Capture the cell that displays the provided text and extract its [X, Y] central coordinate. 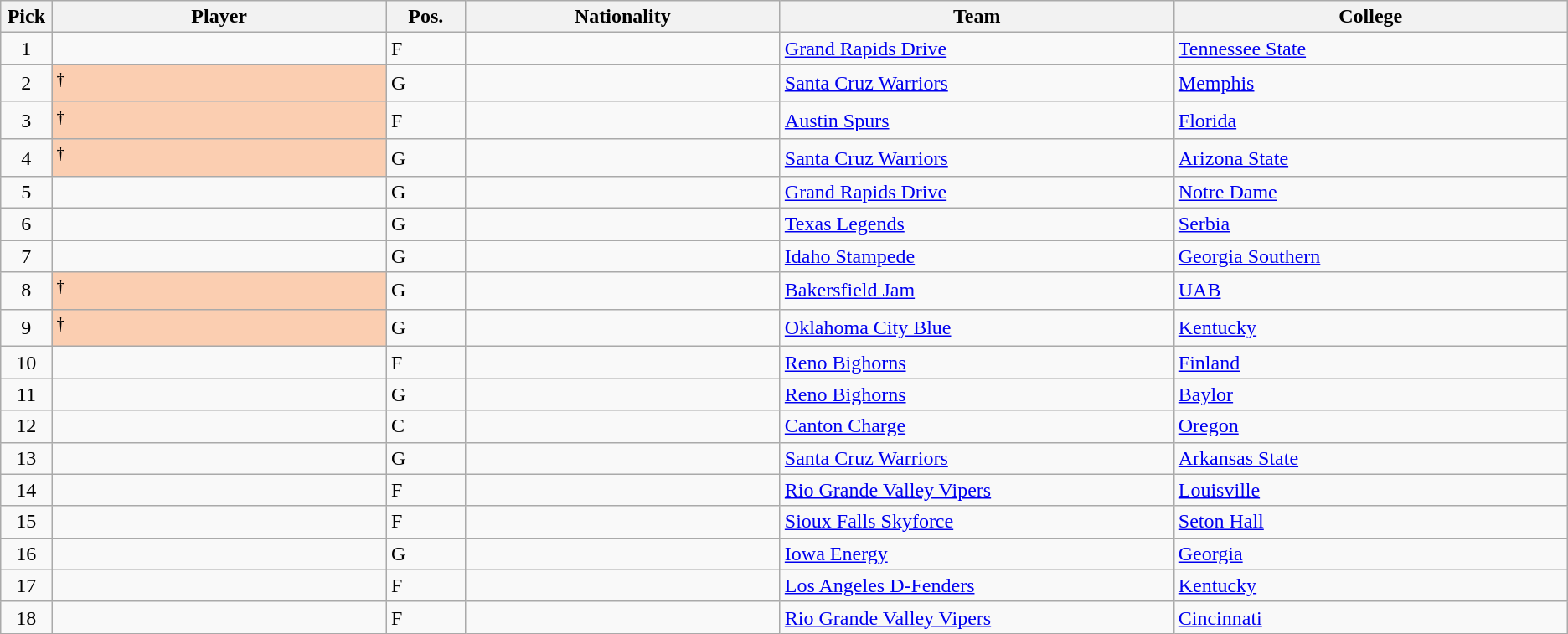
Texas Legends [977, 224]
Iowa Energy [977, 554]
Team [977, 17]
1 [27, 49]
16 [27, 554]
Arizona State [1370, 157]
15 [27, 522]
C [426, 426]
Los Angeles D-Fenders [977, 585]
Notre Dame [1370, 193]
Sioux Falls Skyforce [977, 522]
Cincinnati [1370, 617]
Georgia Southern [1370, 256]
9 [27, 328]
UAB [1370, 291]
Finland [1370, 363]
Baylor [1370, 394]
10 [27, 363]
Pick [27, 17]
Arkansas State [1370, 458]
Austin Spurs [977, 121]
Nationality [622, 17]
Oregon [1370, 426]
Bakersfield Jam [977, 291]
Tennessee State [1370, 49]
Georgia [1370, 554]
Oklahoma City Blue [977, 328]
College [1370, 17]
Canton Charge [977, 426]
Pos. [426, 17]
Player [219, 17]
5 [27, 193]
11 [27, 394]
7 [27, 256]
2 [27, 84]
8 [27, 291]
4 [27, 157]
Serbia [1370, 224]
Idaho Stampede [977, 256]
3 [27, 121]
12 [27, 426]
Louisville [1370, 490]
17 [27, 585]
18 [27, 617]
Florida [1370, 121]
13 [27, 458]
Seton Hall [1370, 522]
Memphis [1370, 84]
6 [27, 224]
14 [27, 490]
